From the cell containing the given text, extract its center point as [x, y] coordinate. 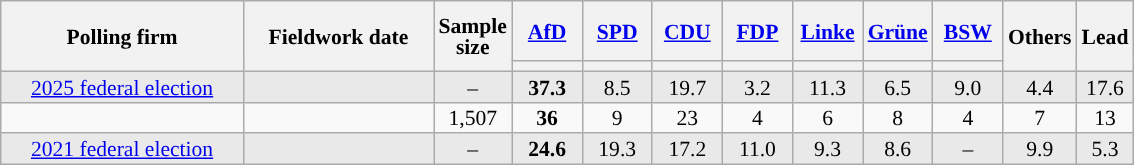
AfD [547, 31]
FDP [757, 31]
Linke [827, 31]
9 [617, 118]
19.7 [687, 86]
9.0 [968, 86]
1,507 [473, 118]
Samplesize [473, 36]
Grüne [898, 31]
17.2 [687, 150]
4.4 [1040, 86]
BSW [968, 31]
11.0 [757, 150]
Others [1040, 36]
5.3 [1106, 150]
17.6 [1106, 86]
Polling firm [122, 36]
37.3 [547, 86]
11.3 [827, 86]
CDU [687, 31]
24.6 [547, 150]
8.5 [617, 86]
3.2 [757, 86]
7 [1040, 118]
2025 federal election [122, 86]
13 [1106, 118]
9.3 [827, 150]
8.6 [898, 150]
8 [898, 118]
Fieldwork date [338, 36]
9.9 [1040, 150]
36 [547, 118]
23 [687, 118]
SPD [617, 31]
Lead [1106, 36]
6 [827, 118]
6.5 [898, 86]
19.3 [617, 150]
2021 federal election [122, 150]
